Capture the cell that displays the provided text and extract its [x, y] central coordinate. 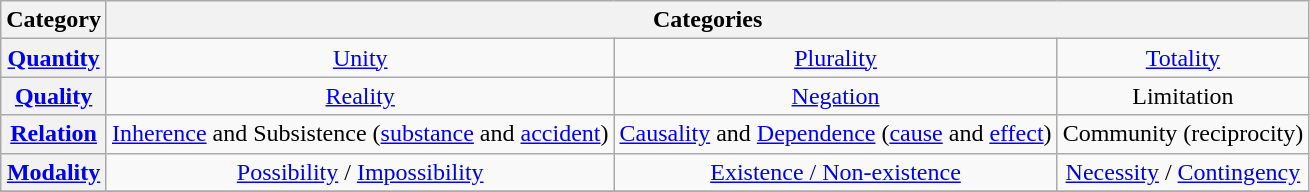
Necessity / Contingency [1183, 172]
Inherence and Subsistence (substance and accident) [360, 134]
Category [54, 20]
Unity [360, 58]
Existence / Non-existence [836, 172]
Causality and Dependence (cause and effect) [836, 134]
Modality [54, 172]
Reality [360, 96]
Limitation [1183, 96]
Quality [54, 96]
Plurality [836, 58]
Categories [707, 20]
Possibility / Impossibility [360, 172]
Negation [836, 96]
Totality [1183, 58]
Relation [54, 134]
Community (reciprocity) [1183, 134]
Quantity [54, 58]
